Determine the (x, y) coordinate at the center of the cell enclosing the given text.  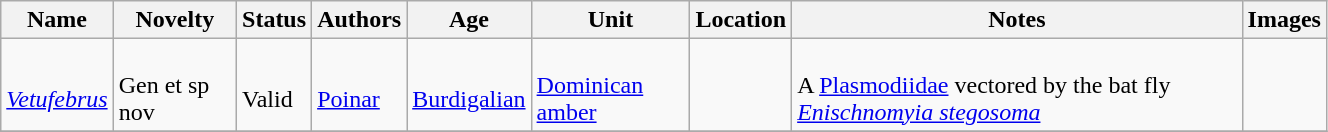
Images (1284, 20)
Poinar (360, 85)
Novelty (174, 20)
Name (57, 20)
Location (741, 20)
Age (469, 20)
Status (274, 20)
Notes (1017, 20)
Burdigalian (469, 85)
Unit (610, 20)
Gen et sp nov (174, 85)
A Plasmodiidae vectored by the bat fly Enischnomyia stegosoma (1017, 85)
Vetufebrus (57, 85)
Authors (360, 20)
Valid (274, 85)
Dominican amber (610, 85)
